From the cell containing the given text, extract its center point as (X, Y) coordinate. 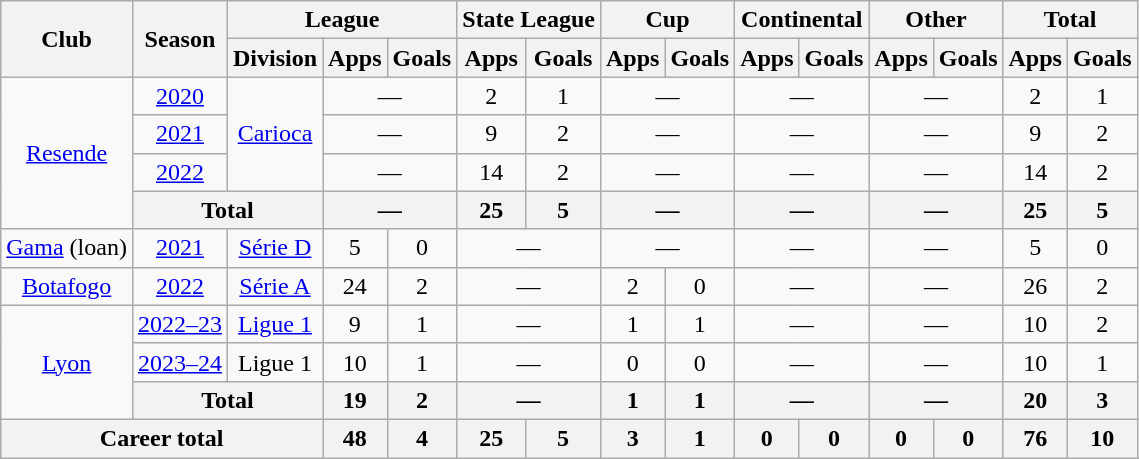
Resende (67, 153)
Other (936, 20)
Gama (loan) (67, 248)
48 (355, 438)
2023–24 (180, 362)
League (342, 20)
Série A (274, 286)
19 (355, 400)
Continental (802, 20)
Season (180, 39)
Lyon (67, 362)
Cup (667, 20)
Série D (274, 248)
Carioca (274, 134)
2022–23 (180, 324)
4 (422, 438)
2020 (180, 96)
Club (67, 39)
Career total (162, 438)
State League (529, 20)
26 (1035, 286)
20 (1035, 400)
Botafogo (67, 286)
Division (274, 58)
24 (355, 286)
76 (1035, 438)
